Identify which cell holds the provided text, then report its (X, Y) central coordinate. 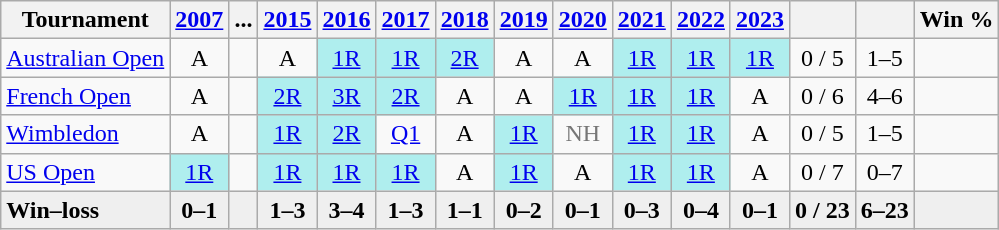
2021 (642, 20)
0–7 (884, 172)
0 / 7 (822, 172)
Tournament (86, 20)
3–4 (346, 210)
Australian Open (86, 58)
Wimbledon (86, 134)
6–23 (884, 210)
2020 (582, 20)
0–4 (700, 210)
US Open (86, 172)
... (244, 20)
Win–loss (86, 210)
NH (582, 134)
Q1 (406, 134)
0–2 (524, 210)
2019 (524, 20)
3R (346, 96)
2017 (406, 20)
1–1 (464, 210)
2022 (700, 20)
0–3 (642, 210)
2023 (760, 20)
French Open (86, 96)
2015 (288, 20)
0 / 6 (822, 96)
4–6 (884, 96)
2016 (346, 20)
0 / 23 (822, 210)
2007 (200, 20)
2018 (464, 20)
Win % (956, 20)
